Locate the cell with the specified text and output its (X, Y) center coordinate. 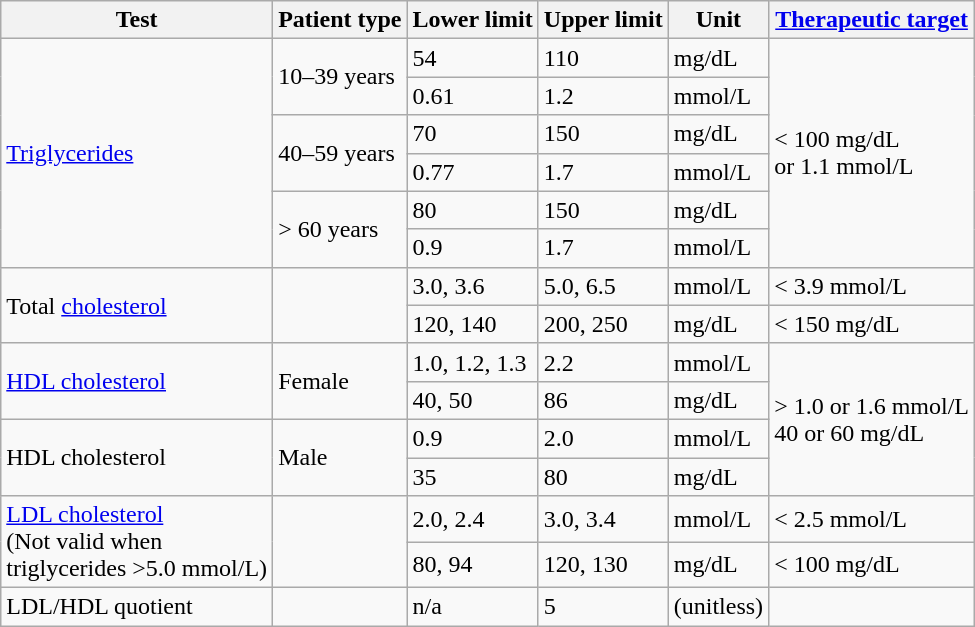
3.0, 3.6 (472, 286)
2.0, 2.4 (472, 519)
Test (137, 20)
1.0, 1.2, 1.3 (472, 362)
< 100 mg/dL or 1.1 mmol/L (872, 153)
1.2 (603, 96)
(unitless) (718, 607)
< 100 mg/dL (872, 565)
Patient type (340, 20)
< 3.9 mmol/L (872, 286)
Upper limit (603, 20)
< 2.5 mmol/L (872, 519)
Total cholesterol (137, 305)
Therapeutic target (872, 20)
70 (472, 134)
Unit (718, 20)
10–39 years (340, 77)
40–59 years (340, 153)
120, 140 (472, 324)
0.61 (472, 96)
> 1.0 or 1.6 mmol/L 40 or 60 mg/dL (872, 419)
110 (603, 58)
80, 94 (472, 565)
120, 130 (603, 565)
5.0, 6.5 (603, 286)
2.0 (603, 438)
86 (603, 400)
Male (340, 457)
5 (603, 607)
LDL cholesterol (Not valid when triglycerides >5.0 mmol/L) (137, 542)
2.2 (603, 362)
Triglycerides (137, 153)
LDL/HDL quotient (137, 607)
< 150 mg/dL (872, 324)
200, 250 (603, 324)
3.0, 3.4 (603, 519)
Lower limit (472, 20)
n/a (472, 607)
40, 50 (472, 400)
35 (472, 477)
Female (340, 381)
> 60 years (340, 229)
54 (472, 58)
0.77 (472, 172)
